Return [X, Y] of the center of cell containing provided text 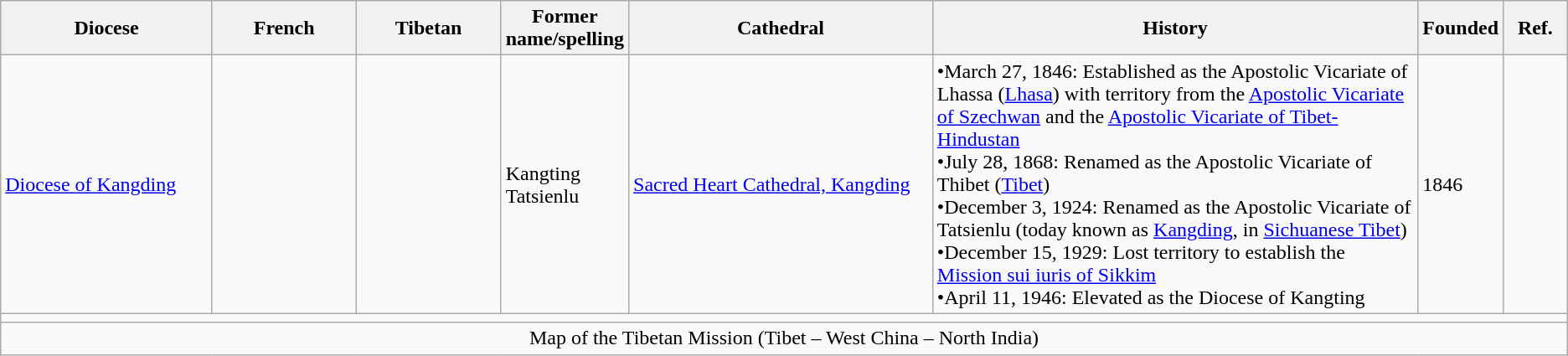
Diocese of Kangding [107, 184]
Sacred Heart Cathedral, Kangding [781, 184]
Cathedral [781, 28]
French [283, 28]
Tibetan [429, 28]
Founded [1461, 28]
Map of the Tibetan Mission (Tibet – West China – North India) [784, 338]
History [1174, 28]
Ref. [1536, 28]
Diocese [107, 28]
KangtingTatsienlu [565, 184]
1846 [1461, 184]
Former name/spelling [565, 28]
